Provide the (X, Y) coordinate of the cell's center where the given text is located.  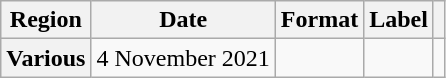
Date (183, 20)
Format (319, 20)
Label (399, 20)
Region (46, 20)
4 November 2021 (183, 58)
Various (46, 58)
